Output the (x, y) coordinate of the center of the cell containing the given text.  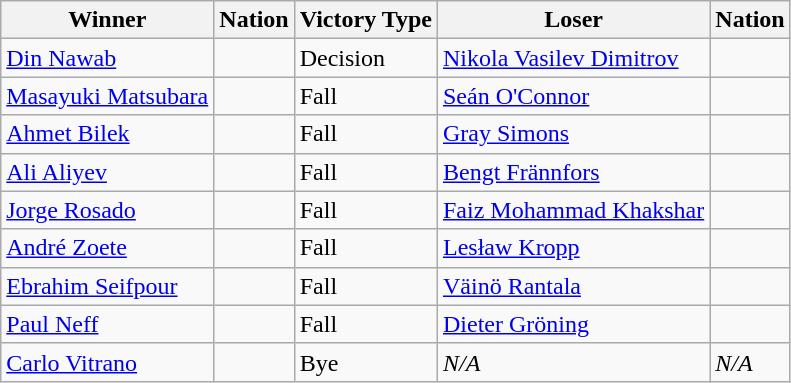
Faiz Mohammad Khakshar (573, 210)
Winner (108, 20)
Gray Simons (573, 134)
Jorge Rosado (108, 210)
Ali Aliyev (108, 172)
Carlo Vitrano (108, 362)
Bengt Frännfors (573, 172)
Ebrahim Seifpour (108, 286)
Väinö Rantala (573, 286)
Din Nawab (108, 58)
Seán O'Connor (573, 96)
Paul Neff (108, 324)
Dieter Gröning (573, 324)
Decision (366, 58)
Bye (366, 362)
Loser (573, 20)
Nikola Vasilev Dimitrov (573, 58)
Masayuki Matsubara (108, 96)
Ahmet Bilek (108, 134)
Victory Type (366, 20)
Lesław Kropp (573, 248)
André Zoete (108, 248)
